From the cell containing the given text, extract its center point as (X, Y) coordinate. 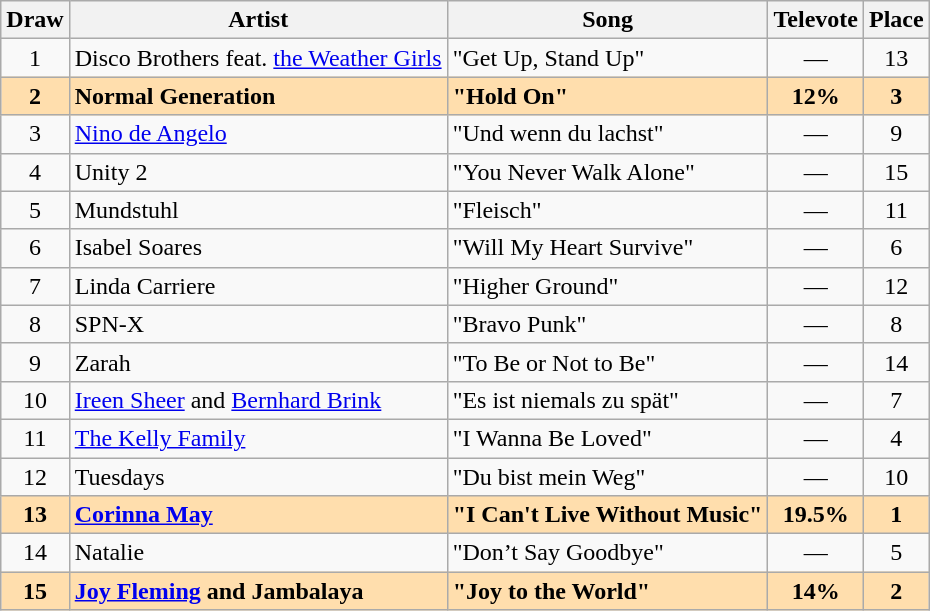
"I Can't Live Without Music" (608, 515)
"Don’t Say Goodbye" (608, 553)
Linda Carriere (258, 286)
12% (816, 96)
"Will My Heart Survive" (608, 248)
Nino de Angelo (258, 134)
Mundstuhl (258, 210)
Joy Fleming and Jambalaya (258, 591)
Song (608, 20)
Artist (258, 20)
"Du bist mein Weg" (608, 477)
SPN-X (258, 324)
Zarah (258, 362)
Ireen Sheer and Bernhard Brink (258, 400)
"Bravo Punk" (608, 324)
"You Never Walk Alone" (608, 172)
Tuesdays (258, 477)
Unity 2 (258, 172)
"Hold On" (608, 96)
Place (896, 20)
Isabel Soares (258, 248)
Normal Generation (258, 96)
"Fleisch" (608, 210)
14% (816, 591)
Natalie (258, 553)
"Get Up, Stand Up" (608, 58)
"Joy to the World" (608, 591)
Disco Brothers feat. the Weather Girls (258, 58)
"Higher Ground" (608, 286)
"I Wanna Be Loved" (608, 438)
Corinna May (258, 515)
19.5% (816, 515)
Draw (35, 20)
The Kelly Family (258, 438)
Televote (816, 20)
"Und wenn du lachst" (608, 134)
"To Be or Not to Be" (608, 362)
"Es ist niemals zu spät" (608, 400)
